Find where the given text appears and provide that cell's center as (X, Y) coordinate. 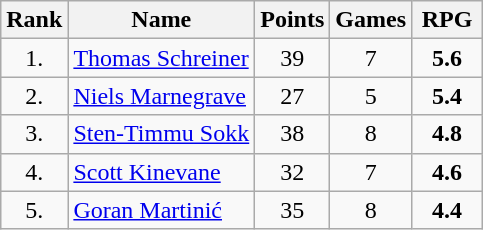
Sten-Timmu Sokk (162, 134)
Thomas Schreiner (162, 58)
4. (34, 172)
Name (162, 20)
32 (292, 172)
RPG (448, 20)
5 (371, 96)
2. (34, 96)
Points (292, 20)
4.6 (448, 172)
Goran Martinić (162, 210)
27 (292, 96)
1. (34, 58)
39 (292, 58)
Rank (34, 20)
5.4 (448, 96)
Niels Marnegrave (162, 96)
4.8 (448, 134)
3. (34, 134)
5. (34, 210)
Scott Kinevane (162, 172)
4.4 (448, 210)
38 (292, 134)
Games (371, 20)
35 (292, 210)
5.6 (448, 58)
